From the cell containing the given text, extract its center point as (x, y) coordinate. 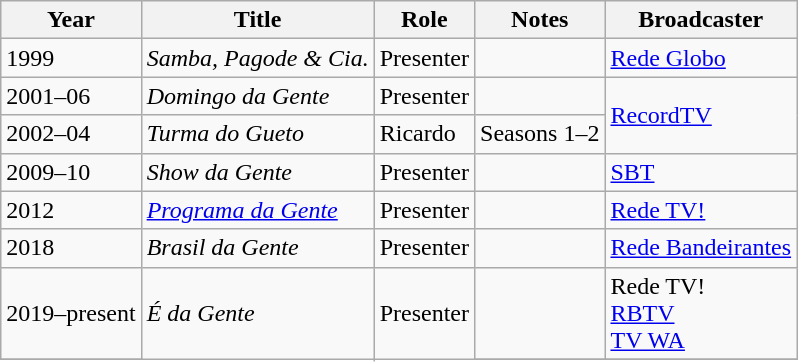
Brasil da Gente (258, 248)
Year (71, 20)
Broadcaster (701, 20)
2018 (71, 248)
Programa da Gente (258, 210)
Domingo da Gente (258, 96)
2012 (71, 210)
Rede TV!RBTVTV WA (701, 313)
RecordTV (701, 115)
Notes (540, 20)
Title (258, 20)
2019–present (71, 313)
Turma do Gueto (258, 134)
Samba, Pagode & Cia. (258, 58)
SBT (701, 172)
2001–06 (71, 96)
Show da Gente (258, 172)
Role (424, 20)
Rede TV! (701, 210)
Ricardo (424, 134)
Rede Bandeirantes (701, 248)
Seasons 1–2 (540, 134)
1999 (71, 58)
2002–04 (71, 134)
Rede Globo (701, 58)
É da Gente (258, 313)
2009–10 (71, 172)
